Return (X, Y) of the center of cell containing provided text 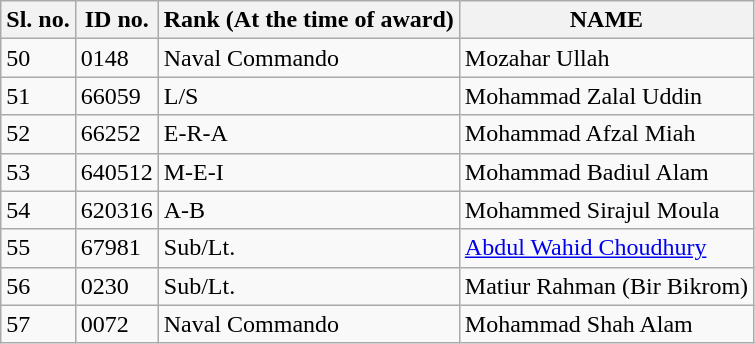
Mohammad Shah Alam (606, 324)
56 (38, 286)
Mohammed Sirajul Moula (606, 210)
0072 (116, 324)
0230 (116, 286)
A-B (308, 210)
51 (38, 96)
66059 (116, 96)
66252 (116, 134)
Rank (At the time of award) (308, 20)
67981 (116, 248)
57 (38, 324)
L/S (308, 96)
50 (38, 58)
E-R-A (308, 134)
M-E-I (308, 172)
55 (38, 248)
52 (38, 134)
Matiur Rahman (Bir Bikrom) (606, 286)
0148 (116, 58)
Mohammad Afzal Miah (606, 134)
Mohammad Zalal Uddin (606, 96)
640512 (116, 172)
NAME (606, 20)
54 (38, 210)
Mozahar Ullah (606, 58)
Sl. no. (38, 20)
620316 (116, 210)
Abdul Wahid Choudhury (606, 248)
Mohammad Badiul Alam (606, 172)
53 (38, 172)
ID no. (116, 20)
